Extract the (X, Y) coordinate from the center of the cell holding the provided text.  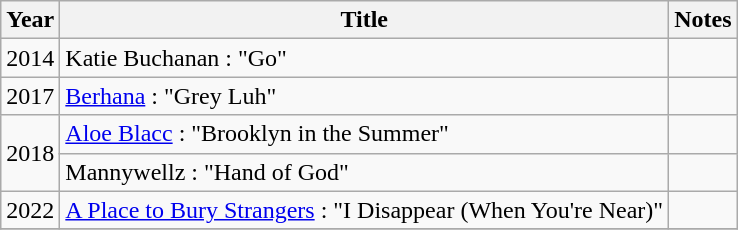
Katie Buchanan : "Go" (364, 58)
Title (364, 20)
Year (30, 20)
Notes (703, 20)
2022 (30, 210)
A Place to Bury Strangers : "I Disappear (When You're Near)" (364, 210)
Aloe Blacc : "Brooklyn in the Summer" (364, 134)
2017 (30, 96)
2014 (30, 58)
Mannywellz : "Hand of God" (364, 172)
2018 (30, 153)
Berhana : "Grey Luh" (364, 96)
